From the cell containing the given text, extract its center point as [X, Y] coordinate. 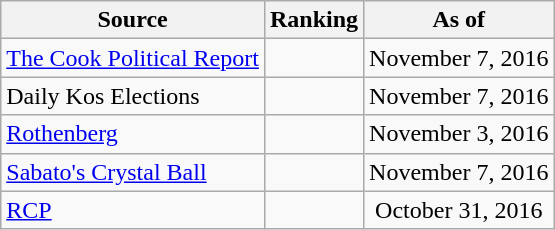
Daily Kos Elections [133, 96]
RCP [133, 210]
October 31, 2016 [459, 210]
November 3, 2016 [459, 134]
Source [133, 20]
Sabato's Crystal Ball [133, 172]
Ranking [314, 20]
As of [459, 20]
The Cook Political Report [133, 58]
Rothenberg [133, 134]
